Search for the cell housing the specified text and yield its [x, y] center coordinate. 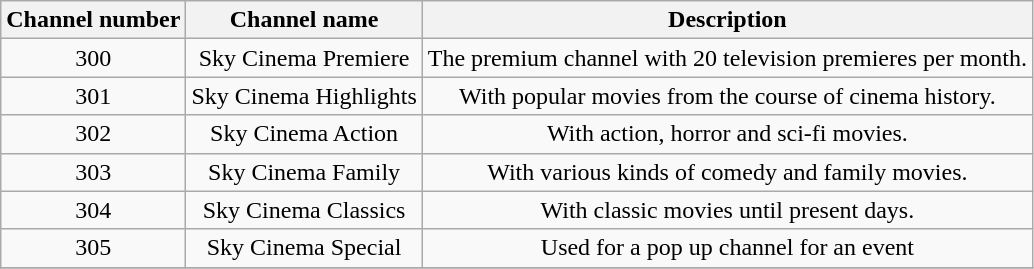
Sky Cinema Special [304, 248]
The premium channel with 20 television premieres per month. [727, 58]
Channel name [304, 20]
Channel number [94, 20]
With various kinds of comedy and family movies. [727, 172]
With popular movies from the course of cinema history. [727, 96]
With action, horror and sci-fi movies. [727, 134]
Sky Cinema Action [304, 134]
302 [94, 134]
305 [94, 248]
Sky Cinema Classics [304, 210]
Description [727, 20]
301 [94, 96]
Sky Cinema Highlights [304, 96]
With classic movies until present days. [727, 210]
303 [94, 172]
Sky Cinema Premiere [304, 58]
300 [94, 58]
Sky Cinema Family [304, 172]
304 [94, 210]
Used for a pop up channel for an event [727, 248]
